Determine the (X, Y) coordinate at the center of the cell enclosing the given text.  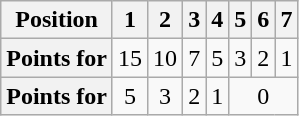
10 (166, 58)
Position (57, 20)
6 (264, 20)
15 (130, 58)
0 (264, 96)
4 (218, 20)
